Output the [x, y] coordinate of the center of the cell containing the given text.  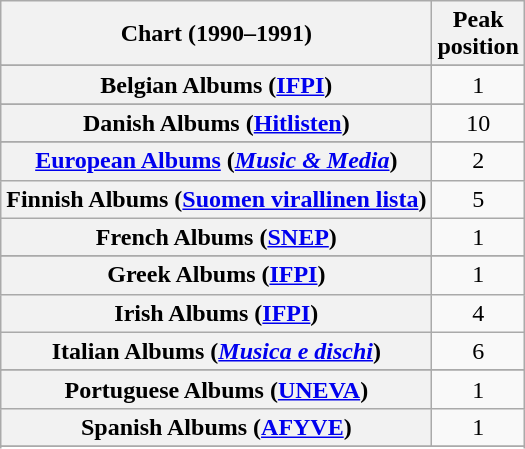
6 [478, 351]
2 [478, 161]
Chart (1990–1991) [216, 34]
French Albums (SNEP) [216, 237]
Danish Albums (Hitlisten) [216, 123]
5 [478, 199]
Spanish Albums (AFYVE) [216, 427]
Greek Albums (IFPI) [216, 275]
10 [478, 123]
Italian Albums (Musica e dischi) [216, 351]
Peakposition [478, 34]
European Albums (Music & Media) [216, 161]
4 [478, 313]
Belgian Albums (IFPI) [216, 85]
Irish Albums (IFPI) [216, 313]
Finnish Albums (Suomen virallinen lista) [216, 199]
Portuguese Albums (UNEVA) [216, 389]
